Output the (x, y) coordinate of the center of the cell containing the given text.  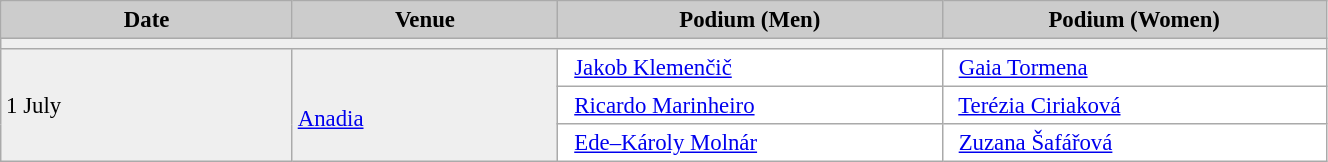
Venue (424, 20)
Podium (Women) (1134, 20)
Ede–Károly Molnár (750, 143)
Zuzana Šafářová (1134, 143)
Terézia Ciriaková (1134, 106)
Date (147, 20)
Gaia Tormena (1134, 68)
Jakob Klemenčič (750, 68)
1 July (147, 106)
Anadia (424, 106)
Podium (Men) (750, 20)
Ricardo Marinheiro (750, 106)
